Determine the (X, Y) coordinate at the center of the cell enclosing the given text.  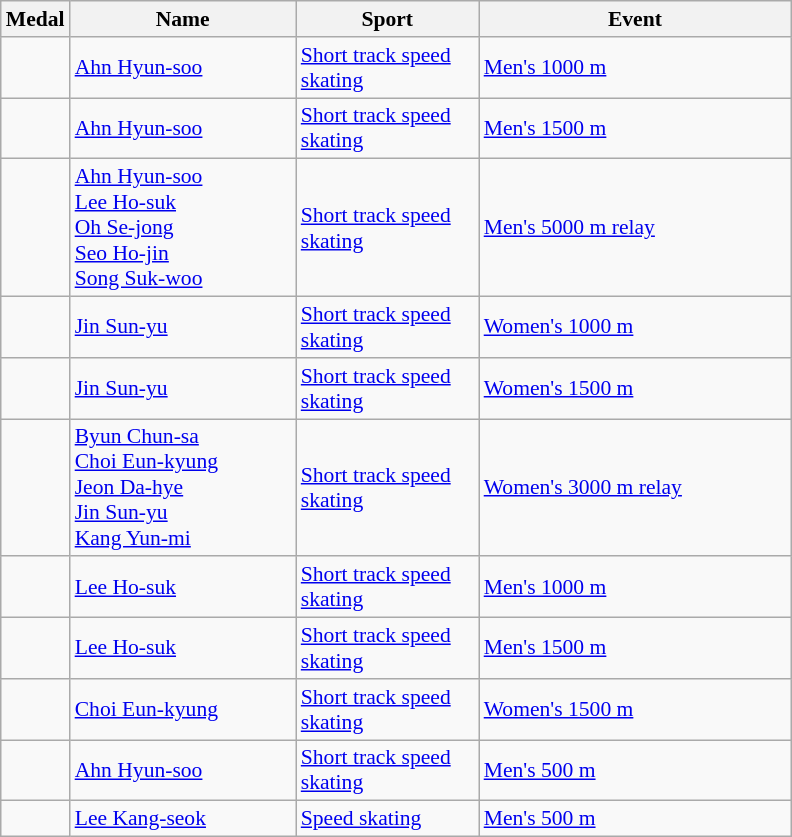
Byun Chun-sa Choi Eun-kyung Jeon Da-hye Jin Sun-yu Kang Yun-mi (183, 488)
Women's 1000 m (636, 328)
Women's 3000 m relay (636, 488)
Ahn Hyun-soo Lee Ho-suk Oh Se-jong Seo Ho-jin Song Suk-woo (183, 228)
Choi Eun-kyung (183, 710)
Event (636, 19)
Speed skating (388, 819)
Medal (36, 19)
Name (183, 19)
Lee Kang-seok (183, 819)
Men's 5000 m relay (636, 228)
Sport (388, 19)
